For the text-containing cell, return its midpoint in [x, y] coordinate format. 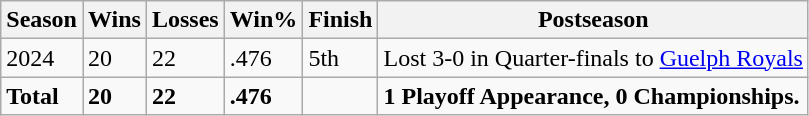
Season [42, 20]
Lost 3-0 in Quarter-finals to Guelph Royals [593, 58]
1 Playoff Appearance, 0 Championships. [593, 96]
Losses [185, 20]
Finish [340, 20]
Postseason [593, 20]
5th [340, 58]
Wins [114, 20]
2024 [42, 58]
Total [42, 96]
Win% [264, 20]
